Scan for the cell matching the given text and deliver its [x, y] coordinate at center. 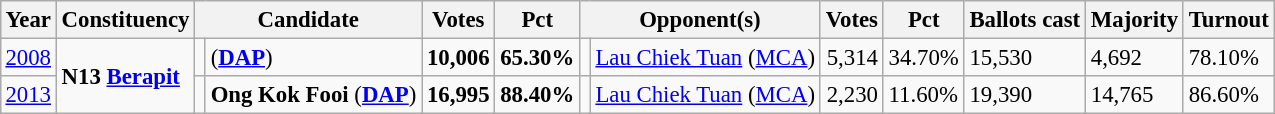
11.60% [924, 95]
16,995 [458, 95]
10,006 [458, 57]
(DAP) [313, 57]
34.70% [924, 57]
Turnout [1228, 20]
14,765 [1134, 95]
2,230 [852, 95]
65.30% [538, 57]
86.60% [1228, 95]
Majority [1134, 20]
Opponent(s) [700, 20]
Ong Kok Fooi (DAP) [313, 95]
Ballots cast [1024, 20]
88.40% [538, 95]
Year [28, 20]
Constituency [125, 20]
78.10% [1228, 57]
Candidate [308, 20]
2008 [28, 57]
5,314 [852, 57]
15,530 [1024, 57]
N13 Berapit [125, 76]
4,692 [1134, 57]
2013 [28, 95]
19,390 [1024, 95]
